Capture the cell that displays the provided text and extract its [X, Y] central coordinate. 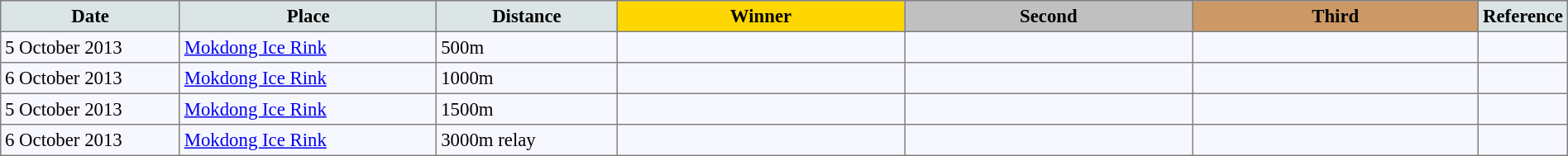
Distance [527, 17]
1000m [527, 78]
Winner [761, 17]
1500m [527, 109]
Place [308, 17]
Date [91, 17]
500m [527, 47]
3000m relay [527, 140]
Reference [1523, 17]
Second [1049, 17]
Third [1336, 17]
